Extract the (x, y) coordinate from the center of the cell holding the provided text.  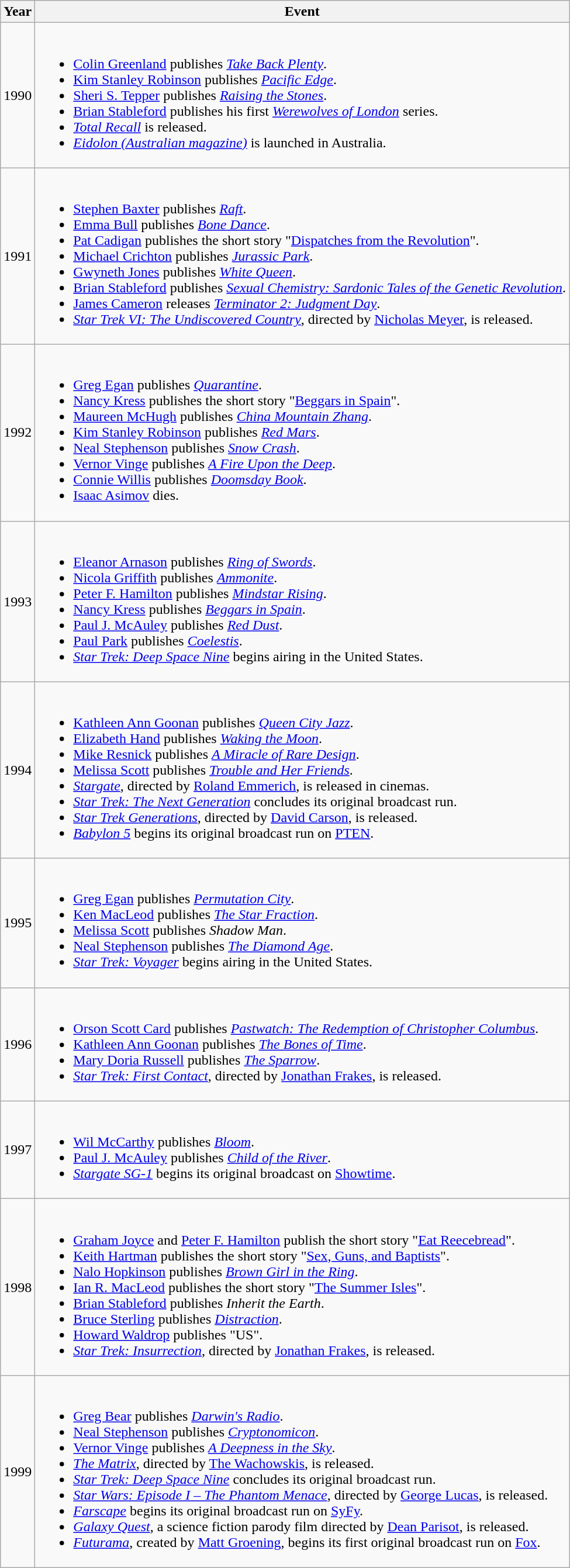
1990 (18, 95)
1998 (18, 1287)
Year (18, 12)
Wil McCarthy publishes Bloom.Paul J. McAuley publishes Child of the River.Stargate SG-1 begins its original broadcast on Showtime. (302, 1149)
1992 (18, 433)
Event (302, 12)
1995 (18, 923)
1996 (18, 1044)
1999 (18, 1471)
1994 (18, 770)
1993 (18, 601)
1991 (18, 256)
1997 (18, 1149)
